For the text-containing cell, return its midpoint in (X, Y) coordinate format. 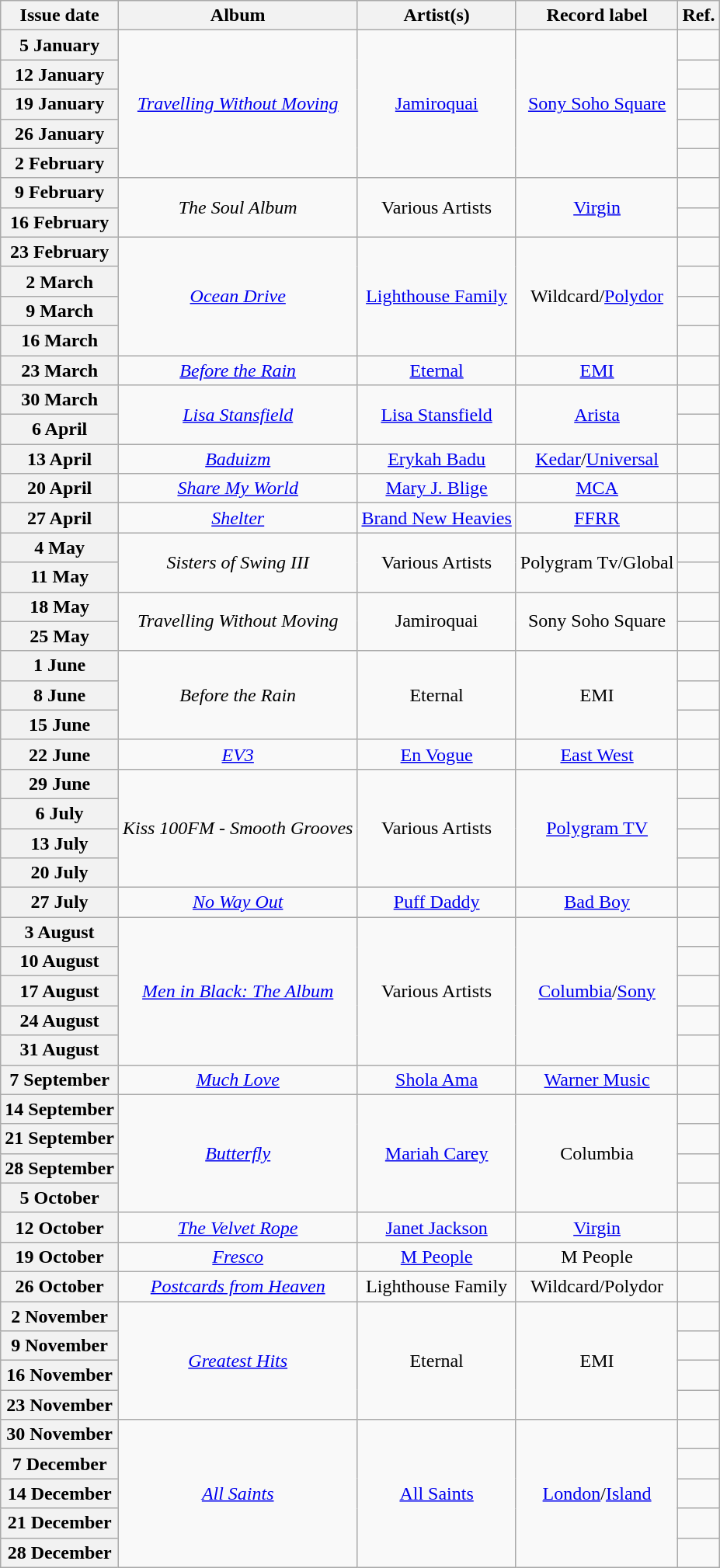
Shola Ama (437, 1080)
14 September (60, 1109)
Kiss 100FM - Smooth Grooves (238, 828)
Mary J. Blige (437, 488)
Bad Boy (597, 902)
15 June (60, 725)
16 February (60, 222)
MCA (597, 488)
12 October (60, 1227)
Kedar/Universal (597, 459)
Baduizm (238, 459)
Puff Daddy (437, 902)
7 September (60, 1080)
23 March (60, 370)
Columbia/Sony (597, 991)
30 November (60, 1434)
1 June (60, 666)
Ocean Drive (238, 296)
19 January (60, 104)
Erykah Badu (437, 459)
29 June (60, 784)
14 December (60, 1493)
London/Island (597, 1493)
Warner Music (597, 1080)
6 July (60, 813)
20 July (60, 873)
22 June (60, 754)
9 February (60, 193)
7 December (60, 1464)
Postcards from Heaven (238, 1286)
12 January (60, 75)
13 April (60, 459)
Artist(s) (437, 16)
Arista (597, 415)
Fresco (238, 1257)
3 August (60, 932)
25 May (60, 636)
En Vogue (437, 754)
10 August (60, 961)
8 June (60, 695)
Columbia (597, 1153)
2 February (60, 163)
No Way Out (238, 902)
Janet Jackson (437, 1227)
20 April (60, 488)
18 May (60, 607)
19 October (60, 1257)
Brand New Heavies (437, 518)
6 April (60, 429)
24 August (60, 1020)
East West (597, 754)
27 April (60, 518)
Polygram TV (597, 828)
Butterfly (238, 1153)
28 December (60, 1552)
27 July (60, 902)
Share My World (238, 488)
FFRR (597, 518)
23 February (60, 252)
9 March (60, 311)
Greatest Hits (238, 1361)
23 November (60, 1405)
31 August (60, 1050)
5 October (60, 1198)
5 January (60, 45)
The Soul Album (238, 207)
16 November (60, 1375)
4 May (60, 548)
EV3 (238, 754)
26 January (60, 134)
2 November (60, 1316)
Sisters of Swing III (238, 562)
30 March (60, 400)
13 July (60, 843)
Mariah Carey (437, 1153)
28 September (60, 1168)
2 March (60, 281)
Shelter (238, 518)
Polygram Tv/Global (597, 562)
26 October (60, 1286)
Record label (597, 16)
Album (238, 16)
21 September (60, 1139)
The Velvet Rope (238, 1227)
Ref. (699, 16)
Much Love (238, 1080)
17 August (60, 991)
Issue date (60, 16)
21 December (60, 1523)
9 November (60, 1346)
11 May (60, 577)
Men in Black: The Album (238, 991)
16 March (60, 340)
